Locate the cell with the specified text and output its (X, Y) center coordinate. 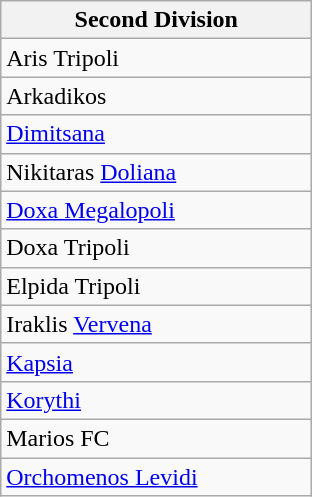
Marios FC (156, 438)
Orchomenos Levidi (156, 477)
Iraklis Vervena (156, 324)
Korythi (156, 400)
Dimitsana (156, 134)
Elpida Tripoli (156, 286)
Aris Tripoli (156, 58)
Doxa Megalopoli (156, 210)
Doxa Tripoli (156, 248)
Kapsia (156, 362)
Nikitaras Doliana (156, 172)
Second Division (156, 20)
Arkadikos (156, 96)
